Determine the (X, Y) coordinate at the center of the cell enclosing the given text.  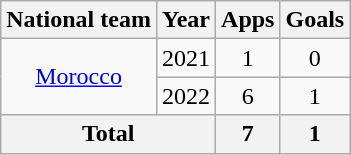
2021 (186, 58)
0 (315, 58)
Morocco (79, 77)
2022 (186, 96)
Apps (248, 20)
Goals (315, 20)
National team (79, 20)
6 (248, 96)
Year (186, 20)
Total (108, 134)
7 (248, 134)
